Capture the cell that displays the provided text and extract its [x, y] central coordinate. 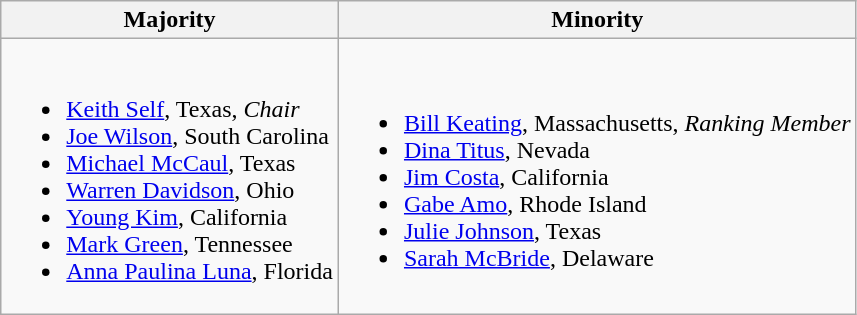
Bill Keating, Massachusetts, Ranking MemberDina Titus, NevadaJim Costa, CaliforniaGabe Amo, Rhode IslandJulie Johnson, TexasSarah McBride, Delaware [597, 176]
Majority [170, 20]
Minority [597, 20]
